Pinpoint the cell where the given text exists, returning its [X, Y] midpoint coordinate. 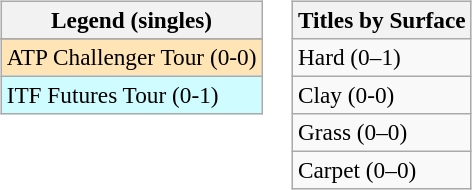
Titles by Surface [382, 20]
ATP Challenger Tour (0-0) [132, 57]
ITF Futures Tour (0-1) [132, 95]
Carpet (0–0) [382, 171]
Legend (singles) [132, 20]
Clay (0-0) [382, 95]
Grass (0–0) [382, 133]
Hard (0–1) [382, 57]
